Output the [x, y] coordinate of the center of the cell containing the given text.  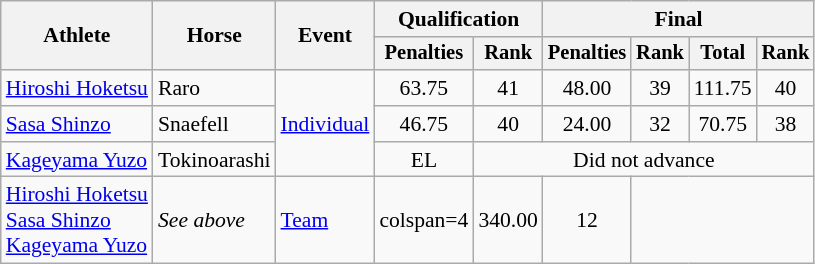
48.00 [587, 88]
Qualification [458, 19]
Snaefell [214, 124]
Raro [214, 88]
Total [723, 54]
Athlete [77, 36]
39 [660, 88]
111.75 [723, 88]
Kageyama Yuzo [77, 160]
Did not advance [644, 160]
Event [326, 36]
Hiroshi HoketsuSasa ShinzoKageyama Yuzo [77, 220]
32 [660, 124]
Team [326, 220]
63.75 [424, 88]
41 [508, 88]
Individual [326, 124]
Tokinoarashi [214, 160]
12 [587, 220]
colspan=4 [424, 220]
Horse [214, 36]
Sasa Shinzo [77, 124]
70.75 [723, 124]
Hiroshi Hoketsu [77, 88]
46.75 [424, 124]
340.00 [508, 220]
38 [786, 124]
24.00 [587, 124]
Final [678, 19]
EL [424, 160]
See above [214, 220]
